Pinpoint the cell where the given text exists, returning its (x, y) midpoint coordinate. 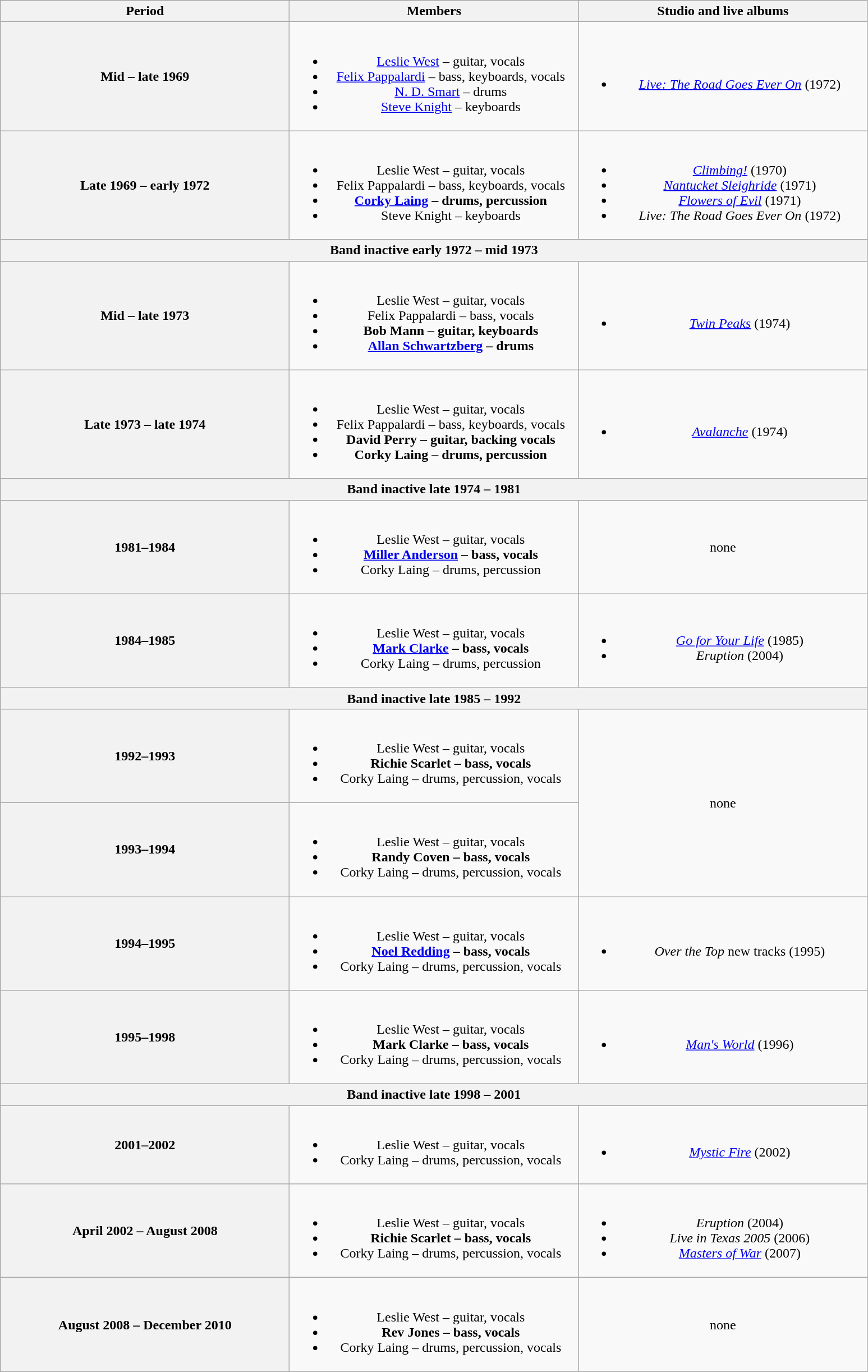
April 2002 – August 2008 (145, 1231)
Over the Top new tracks (1995) (723, 944)
Live: The Road Goes Ever On (1972) (723, 76)
Mystic Fire (2002) (723, 1145)
1994–1995 (145, 944)
Band inactive late 1998 – 2001 (434, 1095)
Eruption (2004)Live in Texas 2005 (2006)Masters of War (2007) (723, 1231)
Go for Your Life (1985)Eruption (2004) (723, 641)
1984–1985 (145, 641)
Leslie West – guitar, vocalsRev Jones – bass, vocalsCorky Laing – drums, percussion, vocals (434, 1324)
Late 1973 – late 1974 (145, 424)
Leslie West – guitar, vocalsCorky Laing – drums, percussion, vocals (434, 1145)
Leslie West – guitar, vocalsMark Clarke – bass, vocalsCorky Laing – drums, percussion (434, 641)
Period (145, 11)
Late 1969 – early 1972 (145, 185)
August 2008 – December 2010 (145, 1324)
Mid – late 1969 (145, 76)
Leslie West – guitar, vocalsMiller Anderson – bass, vocalsCorky Laing – drums, percussion (434, 547)
Leslie West – guitar, vocalsFelix Pappalardi – bass, keyboards, vocalsCorky Laing – drums, percussionSteve Knight – keyboards (434, 185)
Leslie West – guitar, vocalsFelix Pappalardi – bass, keyboards, vocalsDavid Perry – guitar, backing vocalsCorky Laing – drums, percussion (434, 424)
1993–1994 (145, 850)
Band inactive late 1974 – 1981 (434, 489)
Band inactive early 1972 – mid 1973 (434, 250)
Studio and live albums (723, 11)
Members (434, 11)
1981–1984 (145, 547)
Band inactive late 1985 – 1992 (434, 698)
Twin Peaks (1974) (723, 315)
1992–1993 (145, 755)
2001–2002 (145, 1145)
Leslie West – guitar, vocalsFelix Pappalardi – bass, keyboards, vocalsN. D. Smart – drumsSteve Knight – keyboards (434, 76)
1995–1998 (145, 1037)
Man's World (1996) (723, 1037)
Leslie West – guitar, vocalsMark Clarke – bass, vocalsCorky Laing – drums, percussion, vocals (434, 1037)
Mid – late 1973 (145, 315)
Leslie West – guitar, vocalsRandy Coven – bass, vocalsCorky Laing – drums, percussion, vocals (434, 850)
Climbing! (1970)Nantucket Sleighride (1971)Flowers of Evil (1971)Live: The Road Goes Ever On (1972) (723, 185)
Avalanche (1974) (723, 424)
Leslie West – guitar, vocalsFelix Pappalardi – bass, vocalsBob Mann – guitar, keyboardsAllan Schwartzberg – drums (434, 315)
Leslie West – guitar, vocalsNoel Redding – bass, vocalsCorky Laing – drums, percussion, vocals (434, 944)
